Locate the cell with the specified text and output its [x, y] center coordinate. 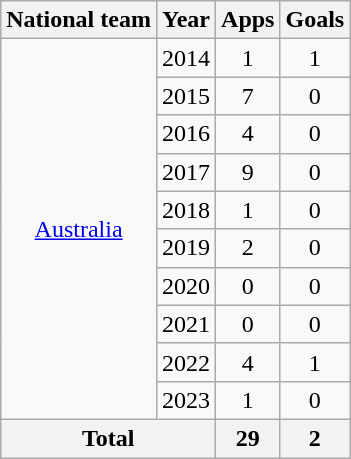
9 [248, 172]
2016 [186, 134]
2022 [186, 362]
2019 [186, 248]
2014 [186, 58]
2018 [186, 210]
29 [248, 438]
2021 [186, 324]
Total [108, 438]
National team [79, 20]
2017 [186, 172]
2020 [186, 286]
Australia [79, 230]
2023 [186, 400]
Year [186, 20]
Goals [315, 20]
2015 [186, 96]
Apps [248, 20]
7 [248, 96]
